Return [X, Y] of the center of cell containing provided text 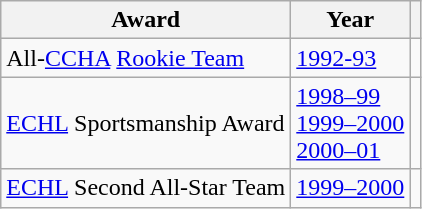
All-CCHA Rookie Team [146, 58]
ECHL Second All-Star Team [146, 188]
Award [146, 20]
ECHL Sportsmanship Award [146, 123]
1992-93 [350, 58]
Year [350, 20]
1998–991999–20002000–01 [350, 123]
1999–2000 [350, 188]
